Provide the (x, y) coordinate of the cell's center where the given text is located.  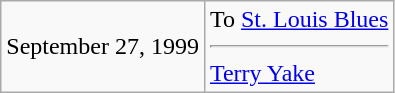
To St. Louis BluesTerry Yake (298, 47)
September 27, 1999 (103, 47)
